Provide the (x, y) coordinate of the cell's center where the given text is located.  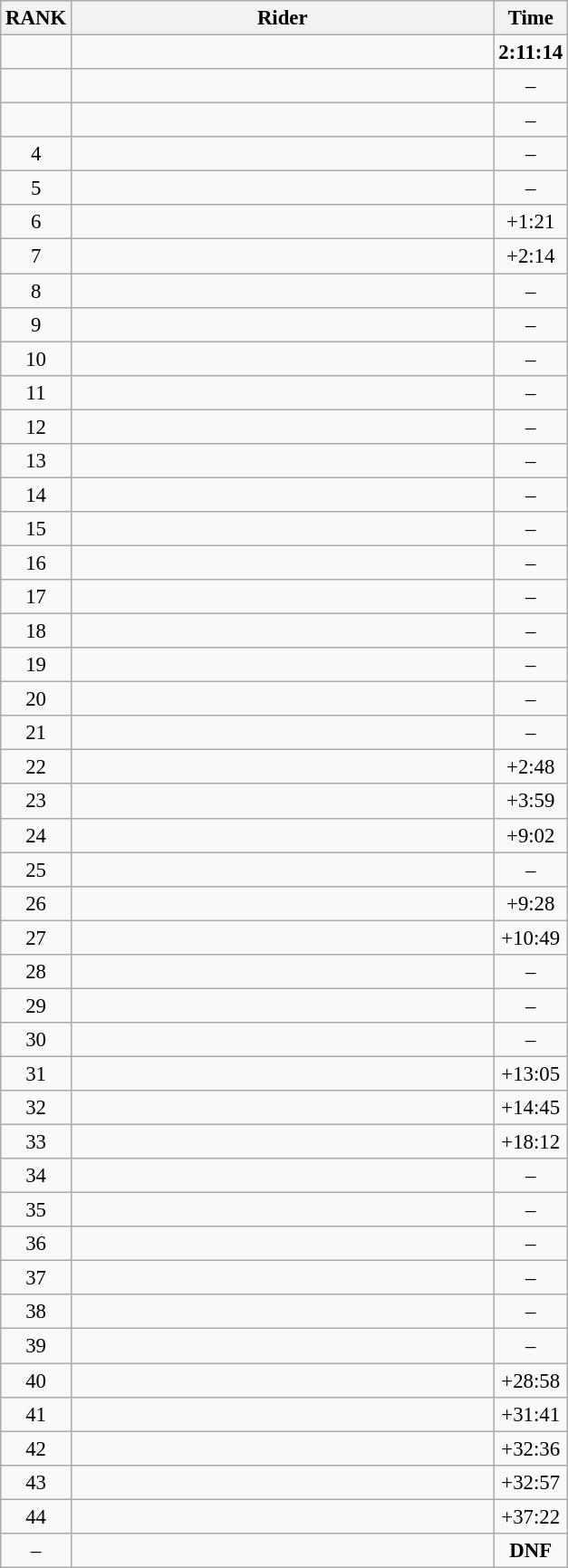
2:11:14 (531, 53)
29 (36, 1005)
35 (36, 1210)
41 (36, 1414)
25 (36, 870)
33 (36, 1142)
44 (36, 1516)
+32:36 (531, 1448)
+3:59 (531, 802)
38 (36, 1313)
+32:57 (531, 1482)
5 (36, 188)
13 (36, 461)
20 (36, 699)
+31:41 (531, 1414)
32 (36, 1108)
Time (531, 18)
17 (36, 597)
42 (36, 1448)
18 (36, 631)
+28:58 (531, 1380)
22 (36, 767)
7 (36, 256)
12 (36, 427)
+9:02 (531, 835)
9 (36, 324)
31 (36, 1073)
6 (36, 222)
39 (36, 1346)
RANK (36, 18)
+13:05 (531, 1073)
+2:48 (531, 767)
+2:14 (531, 256)
8 (36, 291)
+14:45 (531, 1108)
34 (36, 1176)
36 (36, 1244)
10 (36, 359)
27 (36, 938)
15 (36, 529)
21 (36, 733)
24 (36, 835)
19 (36, 665)
43 (36, 1482)
DNF (531, 1551)
16 (36, 563)
37 (36, 1278)
+37:22 (531, 1516)
11 (36, 392)
14 (36, 495)
+10:49 (531, 938)
40 (36, 1380)
Rider (283, 18)
+18:12 (531, 1142)
+1:21 (531, 222)
4 (36, 154)
30 (36, 1040)
+9:28 (531, 903)
26 (36, 903)
23 (36, 802)
28 (36, 972)
